Search for the cell housing the specified text and yield its (X, Y) center coordinate. 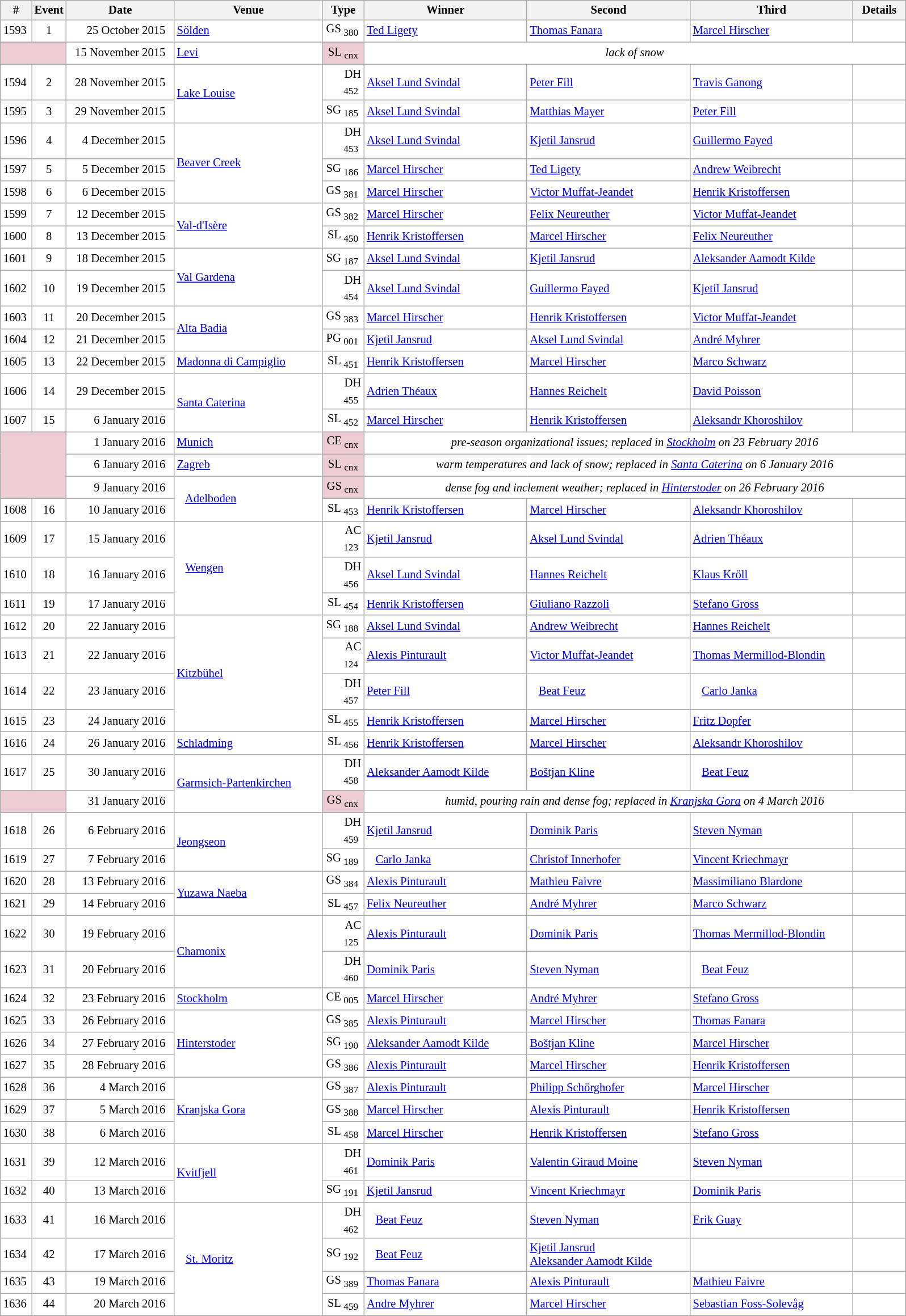
25 October 2015 (120, 31)
6 December 2015 (120, 192)
1612 (16, 627)
36 (49, 1087)
1605 (16, 362)
1621 (16, 905)
Event (49, 10)
19 (49, 604)
Munich (249, 443)
GS 382 (343, 215)
DH 462 (343, 1220)
DH 458 (343, 772)
9 January 2016 (120, 487)
GS 380 (343, 31)
Levi (249, 53)
29 December 2015 (120, 392)
Klaus Kröll (772, 574)
SL 457 (343, 905)
27 February 2016 (120, 1043)
15 (49, 420)
22 (49, 691)
1622 (16, 933)
CE cnx (343, 443)
1610 (16, 574)
24 (49, 742)
29 November 2015 (120, 111)
Andre Myhrer (445, 1304)
Yuzawa Naeba (249, 893)
38 (49, 1133)
7 February 2016 (120, 859)
SL 454 (343, 604)
19 February 2016 (120, 933)
pre-season organizational issues; replaced in Stockholm on 23 February 2016 (635, 443)
12 (49, 339)
39 (49, 1161)
17 January 2016 (120, 604)
23 (49, 721)
30 (49, 933)
20 February 2016 (120, 969)
DH 454 (343, 288)
DH 455 (343, 392)
1613 (16, 655)
18 (49, 574)
SG 189 (343, 859)
28 February 2016 (120, 1066)
20 December 2015 (120, 317)
1609 (16, 539)
GS 381 (343, 192)
17 (49, 539)
Lake Louise (249, 93)
6 February 2016 (120, 831)
Santa Caterina (249, 403)
1616 (16, 742)
26 January 2016 (120, 742)
SG 188 (343, 627)
1603 (16, 317)
Second (609, 10)
Third (772, 10)
41 (49, 1220)
20 March 2016 (120, 1304)
40 (49, 1191)
GS 388 (343, 1110)
18 December 2015 (120, 259)
SG 187 (343, 259)
Val Gardena (249, 277)
DH 452 (343, 82)
Winner (445, 10)
31 (49, 969)
19 March 2016 (120, 1281)
43 (49, 1281)
14 February 2016 (120, 905)
Hinterstoder (249, 1043)
Details (879, 10)
28 November 2015 (120, 82)
32 (49, 999)
Beaver Creek (249, 163)
1623 (16, 969)
Garmsich-Partenkirchen (249, 783)
1601 (16, 259)
4 (49, 141)
DH 461 (343, 1161)
PG 001 (343, 339)
5 March 2016 (120, 1110)
Date (120, 10)
13 February 2016 (120, 882)
1631 (16, 1161)
28 (49, 882)
2 (49, 82)
15 November 2015 (120, 53)
Chamonix (249, 951)
GS 386 (343, 1066)
21 (49, 655)
1602 (16, 288)
Madonna di Campiglio (249, 362)
Sölden (249, 31)
1636 (16, 1304)
DH 457 (343, 691)
1617 (16, 772)
1604 (16, 339)
1600 (16, 236)
GS 384 (343, 882)
16 March 2016 (120, 1220)
Erik Guay (772, 1220)
1608 (16, 510)
16 (49, 510)
Stockholm (249, 999)
Fritz Dopfer (772, 721)
6 (49, 192)
1634 (16, 1255)
SG 185 (343, 111)
Valentin Giraud Moine (609, 1161)
Christof Innerhofer (609, 859)
13 (49, 362)
9 (49, 259)
SG 191 (343, 1191)
5 (49, 169)
1614 (16, 691)
Kitzbühel (249, 674)
# (16, 10)
SG 186 (343, 169)
42 (49, 1255)
15 January 2016 (120, 539)
1 (49, 31)
humid, pouring rain and dense fog; replaced in Kranjska Gora on 4 March 2016 (635, 801)
1598 (16, 192)
6 March 2016 (120, 1133)
AC 125 (343, 933)
Massimiliano Blardone (772, 882)
SL 459 (343, 1304)
13 December 2015 (120, 236)
DH 460 (343, 969)
1593 (16, 31)
GS 387 (343, 1087)
Sebastian Foss-Solevåg (772, 1304)
SL 458 (343, 1133)
11 (49, 317)
17 March 2016 (120, 1255)
1628 (16, 1087)
13 March 2016 (120, 1191)
1627 (16, 1066)
1629 (16, 1110)
Kranjska Gora (249, 1110)
1632 (16, 1191)
5 December 2015 (120, 169)
1615 (16, 721)
37 (49, 1110)
Matthias Mayer (609, 111)
warm temperatures and lack of snow; replaced in Santa Caterina on 6 January 2016 (635, 465)
12 December 2015 (120, 215)
1618 (16, 831)
1606 (16, 392)
1607 (16, 420)
DH 453 (343, 141)
SG 192 (343, 1255)
14 (49, 392)
29 (49, 905)
25 (49, 772)
10 (49, 288)
SG 190 (343, 1043)
DH 456 (343, 574)
Kjetil Jansrud Aleksander Aamodt Kilde (609, 1255)
1 January 2016 (120, 443)
33 (49, 1020)
22 December 2015 (120, 362)
19 December 2015 (120, 288)
21 December 2015 (120, 339)
SL 456 (343, 742)
1626 (16, 1043)
DH 459 (343, 831)
Wengen (249, 568)
30 January 2016 (120, 772)
AC 124 (343, 655)
31 January 2016 (120, 801)
34 (49, 1043)
Giuliano Razzoli (609, 604)
Zagreb (249, 465)
23 January 2016 (120, 691)
8 (49, 236)
1594 (16, 82)
1625 (16, 1020)
1597 (16, 169)
3 (49, 111)
4 March 2016 (120, 1087)
16 January 2016 (120, 574)
1633 (16, 1220)
Jeongseon (249, 842)
SL 452 (343, 420)
SL 453 (343, 510)
Venue (249, 10)
35 (49, 1066)
Alta Badia (249, 328)
26 (49, 831)
1599 (16, 215)
GS 383 (343, 317)
Travis Ganong (772, 82)
GS 385 (343, 1020)
1619 (16, 859)
24 January 2016 (120, 721)
David Poisson (772, 392)
10 January 2016 (120, 510)
GS 389 (343, 1281)
Val-d'Isère (249, 226)
4 December 2015 (120, 141)
SL 455 (343, 721)
St. Moritz (249, 1259)
Schladming (249, 742)
20 (49, 627)
CE 005 (343, 999)
27 (49, 859)
7 (49, 215)
SL 450 (343, 236)
12 March 2016 (120, 1161)
1596 (16, 141)
Adelboden (249, 498)
Philipp Schörghofer (609, 1087)
23 February 2016 (120, 999)
Type (343, 10)
1624 (16, 999)
dense fog and inclement weather; replaced in Hinterstoder on 26 February 2016 (635, 487)
SL 451 (343, 362)
Kvitfjell (249, 1172)
lack of snow (635, 53)
1635 (16, 1281)
AC 123 (343, 539)
26 February 2016 (120, 1020)
1595 (16, 111)
1620 (16, 882)
1611 (16, 604)
1630 (16, 1133)
44 (49, 1304)
